Determine the [x, y] coordinate at the center of the cell enclosing the given text.  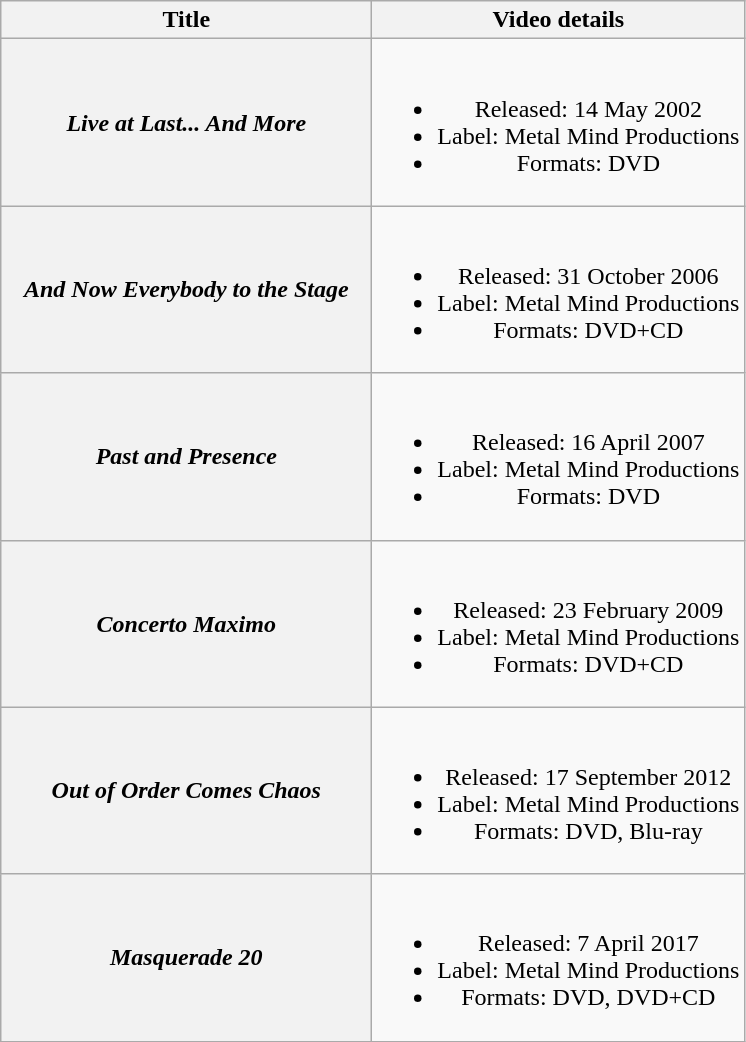
Released: 14 May 2002Label: Metal Mind ProductionsFormats: DVD [558, 122]
Video details [558, 20]
Concerto Maximo [186, 624]
Live at Last... And More [186, 122]
Out of Order Comes Chaos [186, 790]
Masquerade 20 [186, 958]
Title [186, 20]
Past and Presence [186, 456]
Released: 17 September 2012Label: Metal Mind ProductionsFormats: DVD, Blu-ray [558, 790]
Released: 16 April 2007Label: Metal Mind ProductionsFormats: DVD [558, 456]
Released: 23 February 2009Label: Metal Mind ProductionsFormats: DVD+CD [558, 624]
Released: 31 October 2006Label: Metal Mind ProductionsFormats: DVD+CD [558, 290]
And Now Everybody to the Stage [186, 290]
Released: 7 April 2017Label: Metal Mind ProductionsFormats: DVD, DVD+CD [558, 958]
